Capture the cell that displays the provided text and extract its [x, y] central coordinate. 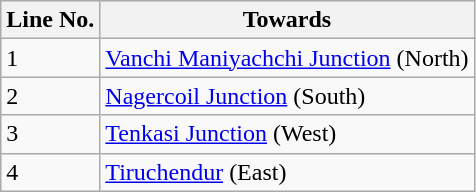
Vanchi Maniyachchi Junction (North) [287, 58]
Line No. [50, 20]
Nagercoil Junction (South) [287, 96]
Tenkasi Junction (West) [287, 134]
4 [50, 172]
Tiruchendur (East) [287, 172]
2 [50, 96]
1 [50, 58]
Towards [287, 20]
3 [50, 134]
